From the cell containing the given text, extract its center point as [X, Y] coordinate. 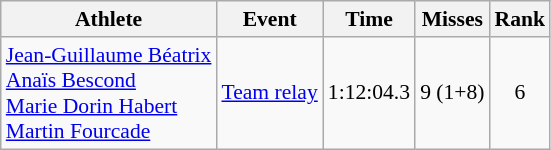
Misses [452, 19]
6 [520, 93]
Athlete [109, 19]
Time [369, 19]
9 (1+8) [452, 93]
Event [269, 19]
1:12:04.3 [369, 93]
Jean-Guillaume BéatrixAnaïs BescondMarie Dorin HabertMartin Fourcade [109, 93]
Team relay [269, 93]
Rank [520, 19]
